Find where the given text appears and provide that cell's center as (X, Y) coordinate. 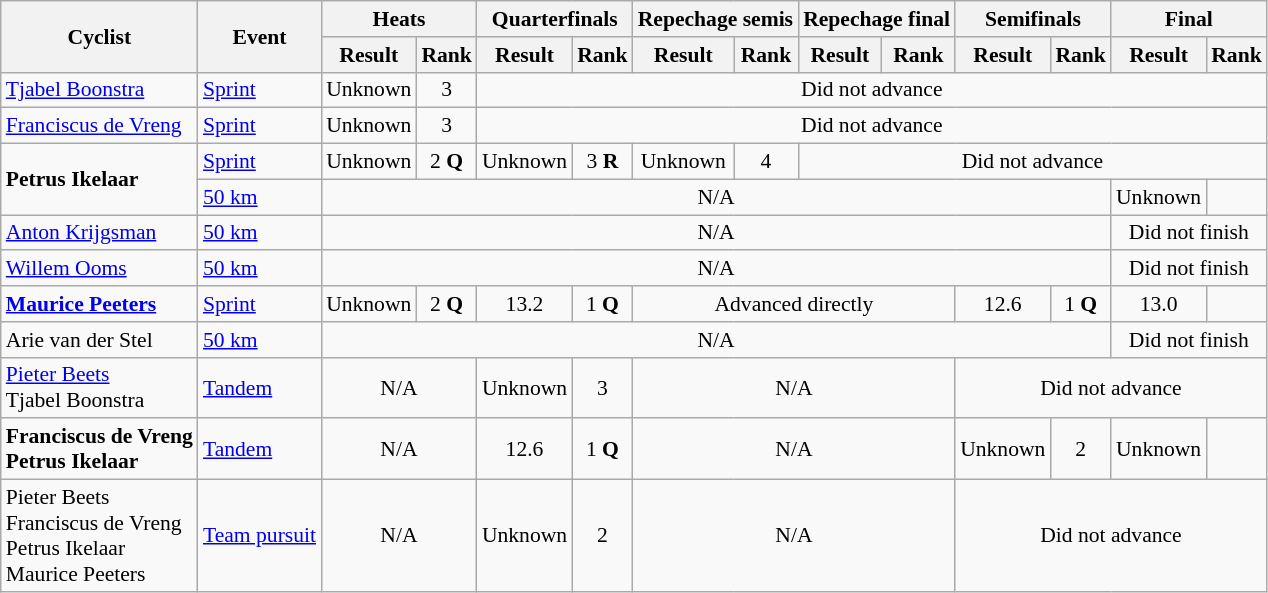
Petrus Ikelaar (100, 180)
Semifinals (1033, 19)
Franciscus de Vreng (100, 126)
13.0 (1158, 304)
3 R (602, 162)
Advanced directly (794, 304)
Pieter Beets Tjabel Boonstra (100, 388)
Willem Ooms (100, 269)
Anton Krijgsman (100, 233)
Arie van der Stel (100, 340)
Pieter Beets Franciscus de Vreng Petrus Ikelaar Maurice Peeters (100, 536)
Maurice Peeters (100, 304)
Repechage final (876, 19)
Team pursuit (260, 536)
13.2 (524, 304)
4 (766, 162)
Tjabel Boonstra (100, 90)
Cyclist (100, 36)
Franciscus de Vreng Petrus Ikelaar (100, 450)
Final (1189, 19)
Event (260, 36)
Quarterfinals (555, 19)
Heats (399, 19)
Repechage semis (716, 19)
